Return [X, Y] of the center of cell containing provided text 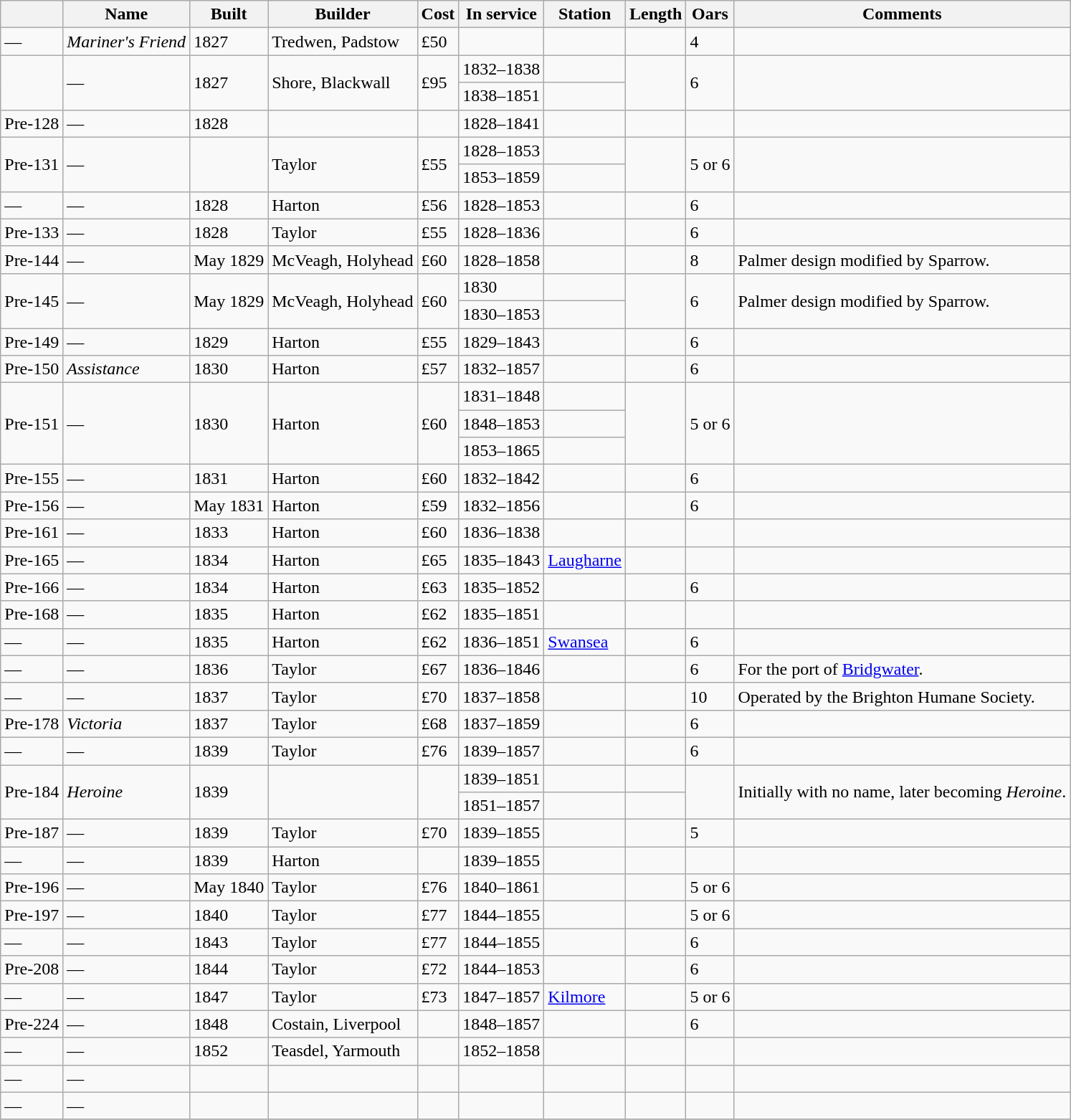
£50 [438, 42]
Pre-145 [32, 300]
8 [710, 260]
£63 [438, 587]
1828–1841 [502, 123]
Pre-144 [32, 260]
Assistance [126, 369]
1847 [229, 997]
1848–1853 [502, 424]
£73 [438, 997]
Kilmore [585, 997]
1837–1858 [502, 696]
1839–1857 [502, 751]
1836–1846 [502, 669]
£67 [438, 669]
1853–1859 [502, 178]
Pre-165 [32, 560]
1831–1848 [502, 397]
Pre-168 [32, 614]
1840 [229, 915]
1832–1838 [502, 69]
Pre-187 [32, 833]
Pre-224 [32, 1024]
5 [710, 833]
1828–1836 [502, 232]
Swansea [585, 642]
Laugharne [585, 560]
£68 [438, 723]
1853–1865 [502, 451]
Pre-131 [32, 164]
1843 [229, 942]
1835–1852 [502, 587]
Length [656, 14]
£57 [438, 369]
Pre-197 [32, 915]
Mariner's Friend [126, 42]
Built [229, 14]
Comments [902, 14]
1852 [229, 1051]
Builder [343, 14]
1836–1851 [502, 642]
1847–1857 [502, 997]
£65 [438, 560]
1828–1858 [502, 260]
Tredwen, Padstow [343, 42]
1836 [229, 669]
Pre-128 [32, 123]
Name [126, 14]
Pre-196 [32, 888]
1840–1861 [502, 888]
Costain, Liverpool [343, 1024]
1829 [229, 342]
Pre-156 [32, 506]
1829–1843 [502, 342]
Pre-155 [32, 478]
For the port of Bridgwater. [902, 669]
1844–1853 [502, 969]
Teasdel, Yarmouth [343, 1051]
£95 [438, 82]
Shore, Blackwall [343, 82]
Station [585, 14]
1852–1858 [502, 1051]
In service [502, 14]
1835–1851 [502, 614]
£56 [438, 205]
1837–1859 [502, 723]
1848 [229, 1024]
Pre-178 [32, 723]
Heroine [126, 792]
1832–1842 [502, 478]
Pre-149 [32, 342]
Cost [438, 14]
Oars [710, 14]
Pre-161 [32, 533]
Pre-150 [32, 369]
1830–1853 [502, 314]
1848–1857 [502, 1024]
1838–1851 [502, 96]
1844 [229, 969]
1831 [229, 478]
Pre-151 [32, 424]
1851–1857 [502, 806]
Pre-208 [32, 969]
1832–1857 [502, 369]
1832–1856 [502, 506]
Pre-166 [32, 587]
1835–1843 [502, 560]
£72 [438, 969]
1833 [229, 533]
10 [710, 696]
Victoria [126, 723]
Pre-133 [32, 232]
1839–1851 [502, 778]
£59 [438, 506]
Initially with no name, later becoming Heroine. [902, 792]
May 1831 [229, 506]
May 1840 [229, 888]
4 [710, 42]
Pre-184 [32, 792]
Operated by the Brighton Humane Society. [902, 696]
1836–1838 [502, 533]
